Identify which cell holds the provided text, then report its (x, y) central coordinate. 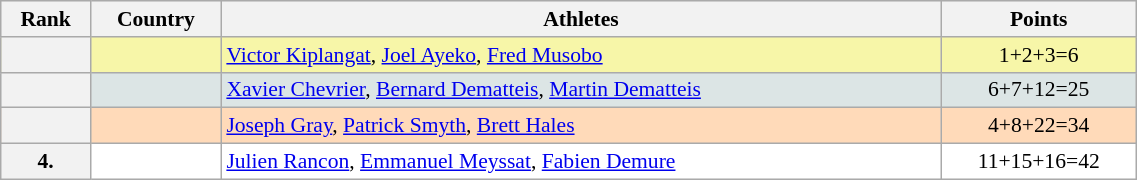
Rank (46, 19)
Victor Kiplangat, Joel Ayeko, Fred Musobo (580, 55)
Points (1039, 19)
11+15+16=42 (1039, 162)
Athletes (580, 19)
Joseph Gray, Patrick Smyth, Brett Hales (580, 126)
1+2+3=6 (1039, 55)
4. (46, 162)
6+7+12=25 (1039, 90)
Julien Rancon, Emmanuel Meyssat, Fabien Demure (580, 162)
4+8+22=34 (1039, 126)
Country (156, 19)
Xavier Chevrier, Bernard Dematteis, Martin Dematteis (580, 90)
